Detect which cell encompasses the target text, then output its [x, y] center coordinate. 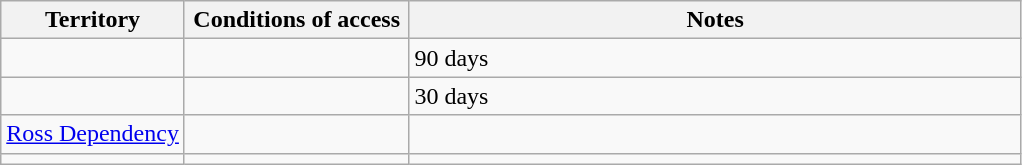
Notes [715, 20]
90 days [715, 58]
30 days [715, 96]
Ross Dependency [93, 134]
Conditions of access [296, 20]
Territory [93, 20]
